Detect which cell encompasses the target text, then output its [x, y] center coordinate. 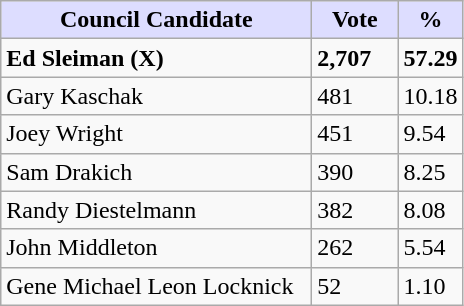
2,707 [355, 58]
Ed Sleiman (X) [156, 58]
Council Candidate [156, 20]
Joey Wright [156, 134]
Gene Michael Leon Locknick [156, 286]
8.25 [430, 172]
382 [355, 210]
5.54 [430, 248]
52 [355, 286]
Sam Drakich [156, 172]
262 [355, 248]
57.29 [430, 58]
Vote [355, 20]
9.54 [430, 134]
451 [355, 134]
Randy Diestelmann [156, 210]
8.08 [430, 210]
Gary Kaschak [156, 96]
10.18 [430, 96]
1.10 [430, 286]
% [430, 20]
John Middleton [156, 248]
481 [355, 96]
390 [355, 172]
